Return the [X, Y] coordinate for the center point of the cell that contains the specified text.  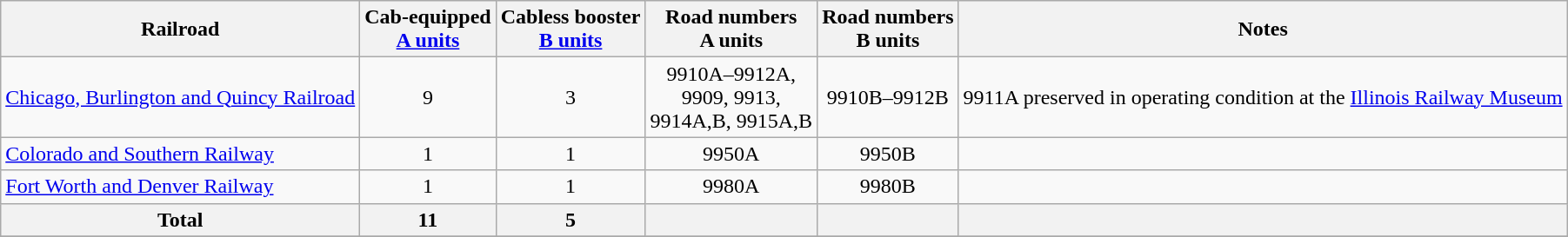
5 [570, 220]
9950B [888, 154]
Railroad [181, 30]
9980B [888, 187]
Colorado and Southern Railway [181, 154]
9980A [731, 187]
9950A [731, 154]
9910A–9912A,9909, 9913,9914A,B, 9915A,B [731, 97]
Cab-equippedA units [428, 30]
Chicago, Burlington and Quincy Railroad [181, 97]
Notes [1263, 30]
Road numbersB units [888, 30]
Cabless boosterB units [570, 30]
3 [570, 97]
9 [428, 97]
Fort Worth and Denver Railway [181, 187]
9911A preserved in operating condition at the Illinois Railway Museum [1263, 97]
Total [181, 220]
Road numbersA units [731, 30]
9910B–9912B [888, 97]
11 [428, 220]
